Identify which cell holds the provided text, then report its (x, y) central coordinate. 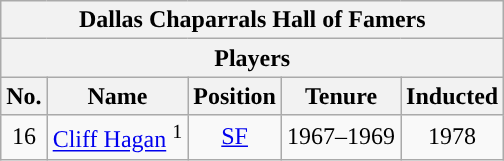
No. (24, 96)
Dallas Chaparrals Hall of Famers (252, 20)
1967–1969 (342, 138)
Inducted (452, 96)
Tenure (342, 96)
Cliff Hagan 1 (118, 138)
1978 (452, 138)
16 (24, 138)
Players (252, 58)
Name (118, 96)
Position (235, 96)
SF (235, 138)
